Search for the cell housing the specified text and yield its (x, y) center coordinate. 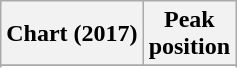
Peakposition (189, 34)
Chart (2017) (72, 34)
